Pinpoint the cell where the given text exists, returning its [X, Y] midpoint coordinate. 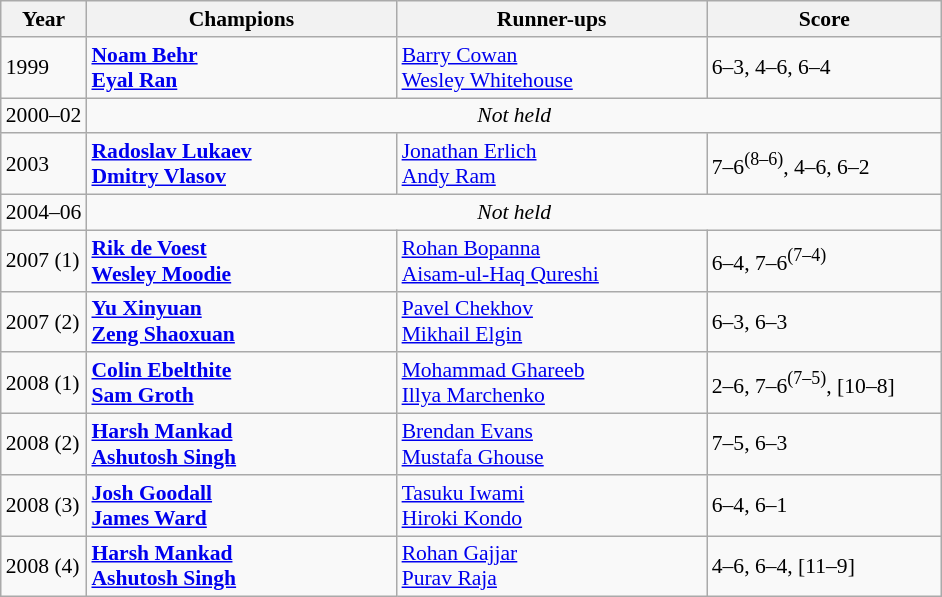
6–4, 6–1 [824, 506]
2008 (4) [44, 566]
Rohan Bopanna Aisam-ul-Haq Qureshi [552, 260]
6–4, 7–6(7–4) [824, 260]
2008 (3) [44, 506]
2008 (1) [44, 384]
2007 (1) [44, 260]
Tasuku Iwami Hiroki Kondo [552, 506]
Champions [241, 19]
Josh Goodall James Ward [241, 506]
2007 (2) [44, 322]
Brendan Evans Mustafa Ghouse [552, 444]
6–3, 6–3 [824, 322]
Year [44, 19]
Score [824, 19]
7–6(8–6), 4–6, 6–2 [824, 164]
4–6, 6–4, [11–9] [824, 566]
7–5, 6–3 [824, 444]
2004–06 [44, 213]
Radoslav Lukaev Dmitry Vlasov [241, 164]
Rohan Gajjar Purav Raja [552, 566]
Pavel Chekhov Mikhail Elgin [552, 322]
Noam Behr Eyal Ran [241, 68]
Runner-ups [552, 19]
Yu Xinyuan Zeng Shaoxuan [241, 322]
2003 [44, 164]
2008 (2) [44, 444]
Jonathan Erlich Andy Ram [552, 164]
Colin Ebelthite Sam Groth [241, 384]
Rik de Voest Wesley Moodie [241, 260]
6–3, 4–6, 6–4 [824, 68]
2–6, 7–6(7–5), [10–8] [824, 384]
2000–02 [44, 116]
Mohammad Ghareeb Illya Marchenko [552, 384]
1999 [44, 68]
Barry Cowan Wesley Whitehouse [552, 68]
